Return the [x, y] coordinate for the center point of the cell that contains the specified text.  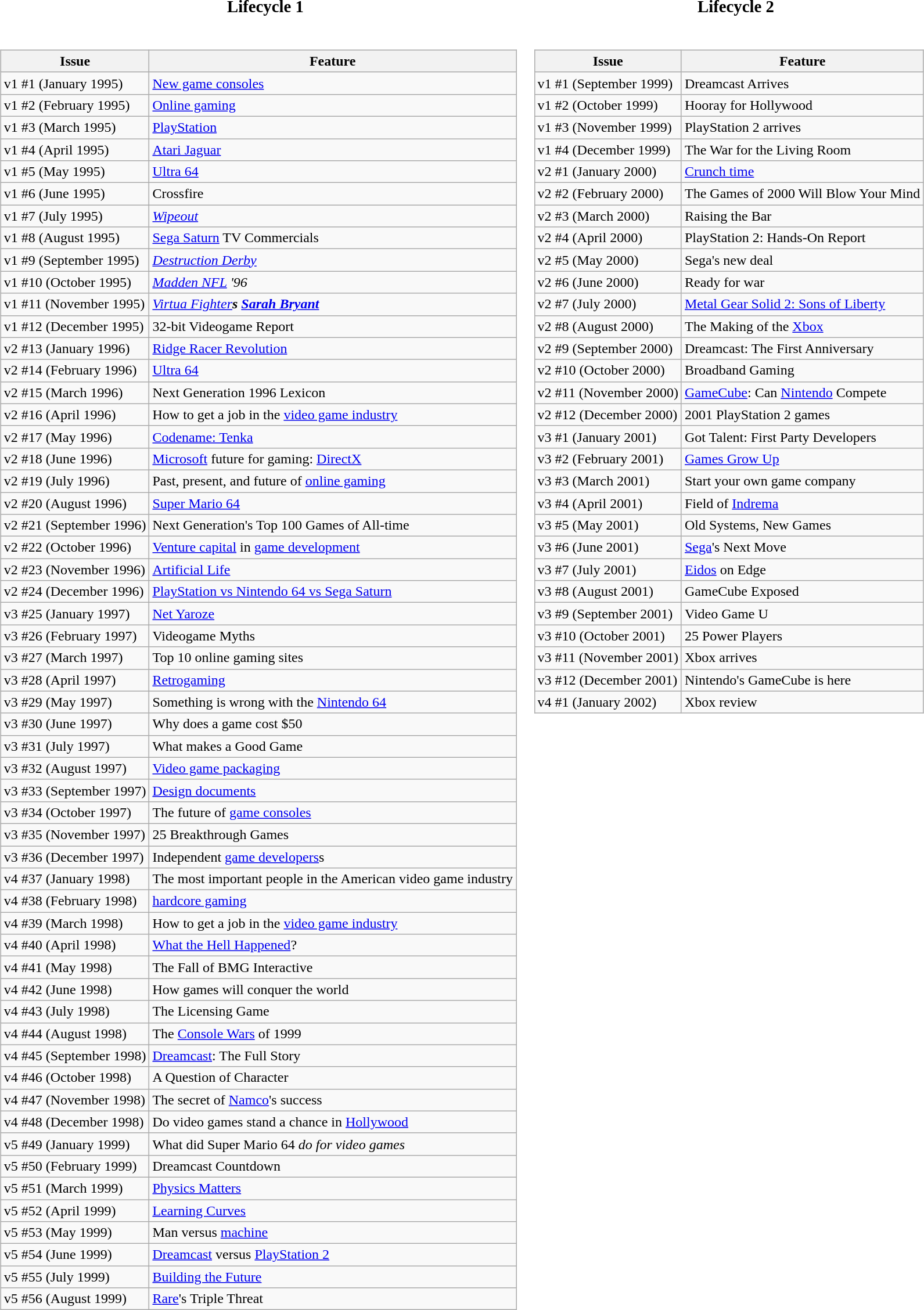
The secret of Namco's success [333, 1100]
v4 #41 (May 1998) [75, 967]
Virtua Fighters Sarah Bryant [333, 304]
v2 #22 (October 1996) [75, 548]
v2 #12 (December 2000) [607, 415]
Crossfire [333, 194]
v1 #2 (February 1995) [75, 105]
v3 #4 (April 2001) [607, 503]
v3 #12 (December 2001) [607, 680]
v1 #3 (November 1999) [607, 127]
v2 #15 (March 1996) [75, 393]
v3 #26 (February 1997) [75, 636]
Dreamcast: The Full Story [333, 1056]
What makes a Good Game [333, 746]
v3 #28 (April 1997) [75, 680]
Eidos on Edge [802, 570]
v4 #45 (September 1998) [75, 1056]
The Fall of BMG Interactive [333, 967]
v2 #16 (April 1996) [75, 415]
Why does a game cost $50 [333, 724]
v5 #50 (February 1999) [75, 1166]
Online gaming [333, 105]
Dreamcast Arrives [802, 83]
Madden NFL '96 [333, 282]
v2 #14 (February 1996) [75, 370]
v3 #8 (August 2001) [607, 592]
Dreamcast Countdown [333, 1166]
Destruction Derby [333, 260]
v1 #1 (September 1999) [607, 83]
Top 10 online gaming sites [333, 658]
v2 #8 (August 2000) [607, 326]
Net Yaroze [333, 614]
The Games of 2000 Will Blow Your Mind [802, 194]
v5 #51 (March 1999) [75, 1188]
v3 #11 (November 2001) [607, 658]
The Making of the Xbox [802, 326]
v2 #9 (September 2000) [607, 348]
v3 #32 (August 1997) [75, 768]
v3 #2 (February 2001) [607, 459]
v5 #56 (August 1999) [75, 1299]
v3 #27 (March 1997) [75, 658]
Physics Matters [333, 1188]
Broadband Gaming [802, 370]
Old Systems, New Games [802, 526]
v3 #25 (January 1997) [75, 614]
Super Mario 64 [333, 503]
v5 #49 (January 1999) [75, 1144]
v2 #19 (July 1996) [75, 481]
Next Generation's Top 100 Games of All-time [333, 526]
Videogame Myths [333, 636]
Xbox review [802, 702]
What the Hell Happened? [333, 945]
v1 #4 (April 1995) [75, 149]
Ready for war [802, 282]
v2 #21 (September 1996) [75, 526]
v5 #53 (May 1999) [75, 1233]
v4 #48 (December 1998) [75, 1122]
v2 #6 (June 2000) [607, 282]
Learning Curves [333, 1211]
v2 #7 (July 2000) [607, 304]
The War for the Living Room [802, 149]
v3 #30 (June 1997) [75, 724]
The Licensing Game [333, 1012]
Metal Gear Solid 2: Sons of Liberty [802, 304]
v2 #3 (March 2000) [607, 216]
v1 #5 (May 1995) [75, 172]
25 Breakthrough Games [333, 834]
Next Generation 1996 Lexicon [333, 393]
v1 #9 (September 1995) [75, 260]
v2 #17 (May 1996) [75, 437]
Got Talent: First Party Developers [802, 437]
v3 #1 (January 2001) [607, 437]
Ridge Racer Revolution [333, 348]
The most important people in the American video game industry [333, 879]
v2 #11 (November 2000) [607, 393]
Venture capital in game development [333, 548]
Design documents [333, 790]
v2 #24 (December 1996) [75, 592]
v3 #33 (September 1997) [75, 790]
Start your own game company [802, 481]
Video Game U [802, 614]
v4 #46 (October 1998) [75, 1078]
PlayStation [333, 127]
v4 #43 (July 1998) [75, 1012]
v5 #54 (June 1999) [75, 1255]
GameCube Exposed [802, 592]
Past, present, and future of online gaming [333, 481]
Field of Indrema [802, 503]
v1 #11 (November 1995) [75, 304]
Codename: Tenka [333, 437]
v5 #55 (July 1999) [75, 1277]
v3 #34 (October 1997) [75, 812]
v2 #2 (February 2000) [607, 194]
v1 #8 (August 1995) [75, 238]
v4 #47 (November 1998) [75, 1100]
v4 #37 (January 1998) [75, 879]
v3 #3 (March 2001) [607, 481]
v3 #9 (September 2001) [607, 614]
v2 #13 (January 1996) [75, 348]
v4 #39 (March 1998) [75, 923]
v1 #4 (December 1999) [607, 149]
Xbox arrives [802, 658]
v2 #4 (April 2000) [607, 238]
v4 #1 (January 2002) [607, 702]
v4 #42 (June 1998) [75, 989]
Dreamcast: The First Anniversary [802, 348]
v3 #6 (June 2001) [607, 548]
32-bit Videogame Report [333, 326]
Man versus machine [333, 1233]
v4 #38 (February 1998) [75, 901]
A Question of Character [333, 1078]
v1 #12 (December 1995) [75, 326]
Independent game developerss [333, 856]
Something is wrong with the Nintendo 64 [333, 702]
The future of game consoles [333, 812]
hardcore gaming [333, 901]
v3 #7 (July 2001) [607, 570]
v1 #2 (October 1999) [607, 105]
How games will conquer the world [333, 989]
v3 #36 (December 1997) [75, 856]
v2 #10 (October 2000) [607, 370]
v3 #31 (July 1997) [75, 746]
Artificial Life [333, 570]
GameCube: Can Nintendo Compete [802, 393]
Sega Saturn TV Commercials [333, 238]
v2 #18 (June 1996) [75, 459]
Dreamcast versus PlayStation 2 [333, 1255]
Nintendo's GameCube is here [802, 680]
v3 #35 (November 1997) [75, 834]
v4 #44 (August 1998) [75, 1034]
v1 #6 (June 1995) [75, 194]
Raising the Bar [802, 216]
25 Power Players [802, 636]
PlayStation 2: Hands-On Report [802, 238]
PlayStation vs Nintendo 64 vs Sega Saturn [333, 592]
v4 #40 (April 1998) [75, 945]
v1 #7 (July 1995) [75, 216]
v3 #10 (October 2001) [607, 636]
Games Grow Up [802, 459]
Crunch time [802, 172]
Retrogaming [333, 680]
v2 #20 (August 1996) [75, 503]
Microsoft future for gaming: DirectX [333, 459]
Wipeout [333, 216]
Atari Jaguar [333, 149]
v2 #1 (January 2000) [607, 172]
Hooray for Hollywood [802, 105]
v1 #10 (October 1995) [75, 282]
v5 #52 (April 1999) [75, 1211]
New game consoles [333, 83]
Do video games stand a chance in Hollywood [333, 1122]
v1 #3 (March 1995) [75, 127]
v1 #1 (January 1995) [75, 83]
What did Super Mario 64 do for video games [333, 1144]
The Console Wars of 1999 [333, 1034]
v2 #5 (May 2000) [607, 260]
v2 #23 (November 1996) [75, 570]
2001 PlayStation 2 games [802, 415]
v3 #29 (May 1997) [75, 702]
Video game packaging [333, 768]
PlayStation 2 arrives [802, 127]
Rare's Triple Threat [333, 1299]
Building the Future [333, 1277]
v3 #5 (May 2001) [607, 526]
Sega's Next Move [802, 548]
Sega's new deal [802, 260]
